For the text-containing cell, return its midpoint in [X, Y] coordinate format. 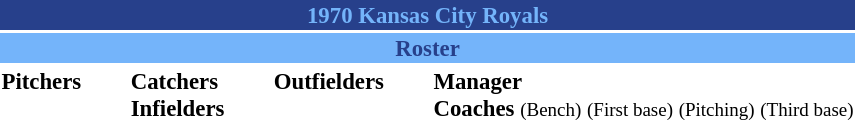
1970 Kansas City Royals [428, 15]
Roster [428, 48]
